Locate the cell with the specified text and output its (X, Y) center coordinate. 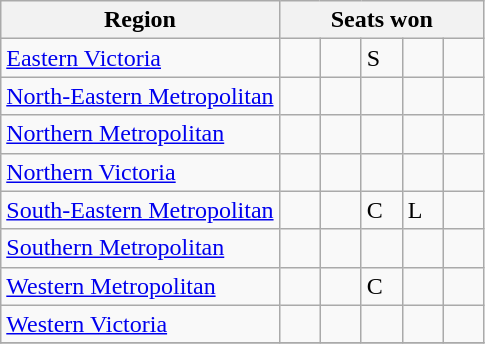
S (382, 58)
Eastern Victoria (140, 58)
L (422, 210)
Region (140, 20)
Northern Metropolitan (140, 134)
North-Eastern Metropolitan (140, 96)
Southern Metropolitan (140, 248)
Northern Victoria (140, 172)
Western Metropolitan (140, 286)
Seats won (382, 20)
South-Eastern Metropolitan (140, 210)
Western Victoria (140, 324)
